Scan for the cell matching the given text and deliver its (x, y) coordinate at center. 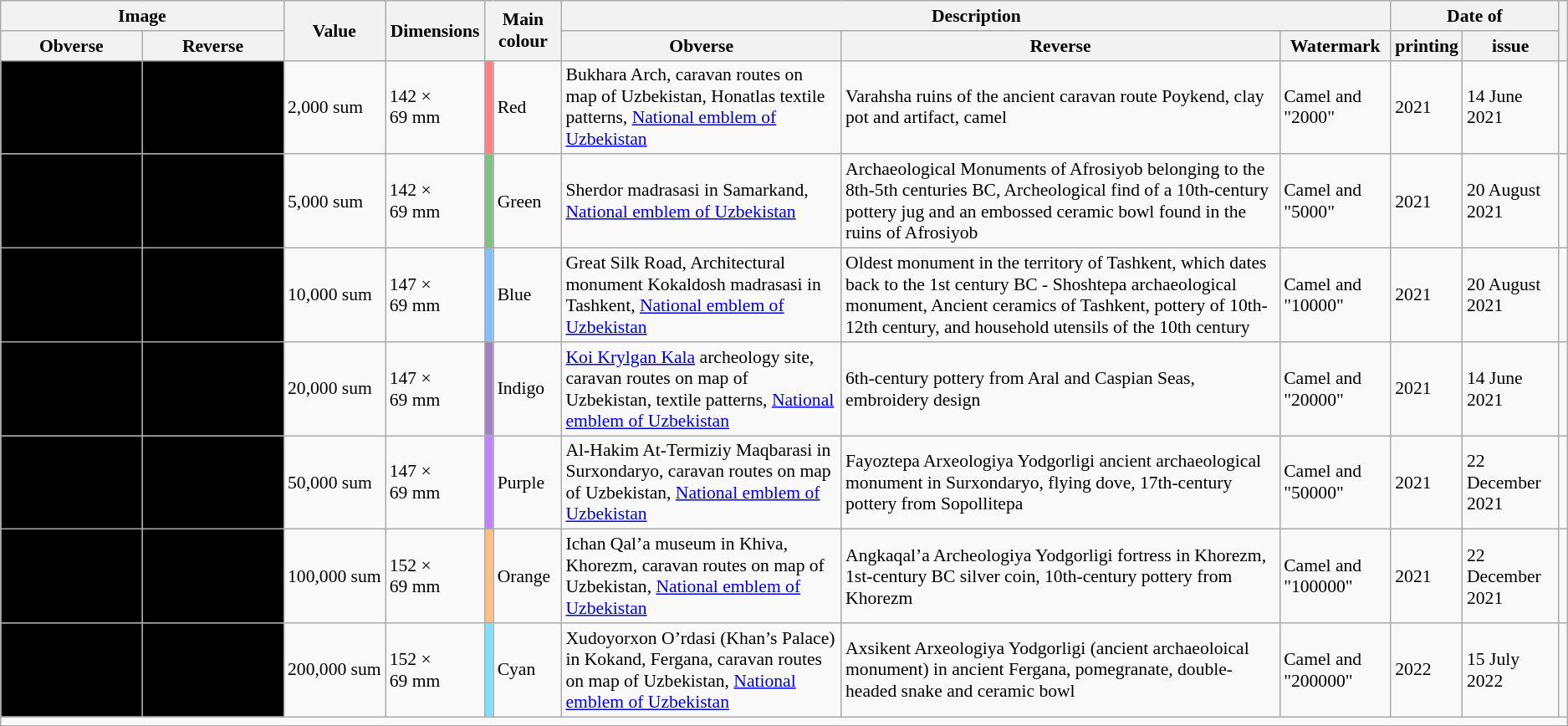
Camel and "10000" (1335, 295)
Fayoztepa Arxeologiya Yodgorligi ancient archaeological monument in Surxondaryo, flying dove, 17th-century pottery from Sopollitepa (1060, 483)
Koi Krylgan Kala archeology site, caravan routes on map of Uzbekistan, textile patterns, National emblem of Uzbekistan (701, 389)
15 July 2022 (1510, 670)
Red (528, 107)
Camel and "2000" (1335, 107)
Varahsha ruins of the ancient caravan route Poykend, clay pot and artifact, camel (1060, 107)
Indigo (528, 389)
10,000 sum (335, 295)
50,000 sum (335, 483)
20,000 sum (335, 389)
Ichan Qal’a museum in Khiva, Khorezm, caravan routes on map of Uzbekistan, National emblem of Uzbekistan (701, 576)
5,000 sum (335, 202)
Camel and "100000" (1335, 576)
Orange (528, 576)
Image (142, 16)
Xudoyorxon O’rdasi (Khan’s Palace) in Kokand, Fergana, caravan routes on map of Uzbekistan, National emblem of Uzbekistan (701, 670)
Axsikent Arxeologiya Yodgorligi (ancient archaeoloical monument) in ancient Fergana, pomegranate, double-headed snake and ceramic bowl (1060, 670)
Date of (1474, 16)
Camel and "5000" (1335, 202)
Bukhara Arch, caravan routes on map of Uzbekistan, Honatlas textile patterns, National emblem of Uzbekistan (701, 107)
Sherdor madrasasi in Samarkand, National emblem of Uzbekistan (701, 202)
Blue (528, 295)
2,000 sum (335, 107)
Value (335, 30)
6th-century pottery from Aral and Caspian Seas, embroidery design (1060, 389)
Dimensions (435, 30)
100,000 sum (335, 576)
Camel and "20000" (1335, 389)
printing (1427, 46)
Purple (528, 483)
Watermark (1335, 46)
Camel and "200000" (1335, 670)
Main colour (523, 30)
Great Silk Road, Architectural monument Kokaldosh madrasasi in Tashkent, National emblem of Uzbekistan (701, 295)
Green (528, 202)
Cyan (528, 670)
2022 (1427, 670)
issue (1510, 46)
Description (976, 16)
Angkaqal’a Archeologiya Yodgorligi fortress in Khorezm, 1st-century BC silver coin, 10th-century pottery from Khorezm (1060, 576)
Al-Hakim At-Termiziy Maqbarasi in Surxondaryo, caravan routes on map of Uzbekistan, National emblem of Uzbekistan (701, 483)
200,000 sum (335, 670)
Camel and "50000" (1335, 483)
